Scan for the cell matching the given text and deliver its [X, Y] coordinate at center. 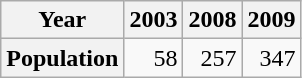
2008 [212, 20]
347 [272, 58]
Population [62, 58]
58 [154, 58]
2009 [272, 20]
Year [62, 20]
2003 [154, 20]
257 [212, 58]
